Locate the cell with the specified text and output its (X, Y) center coordinate. 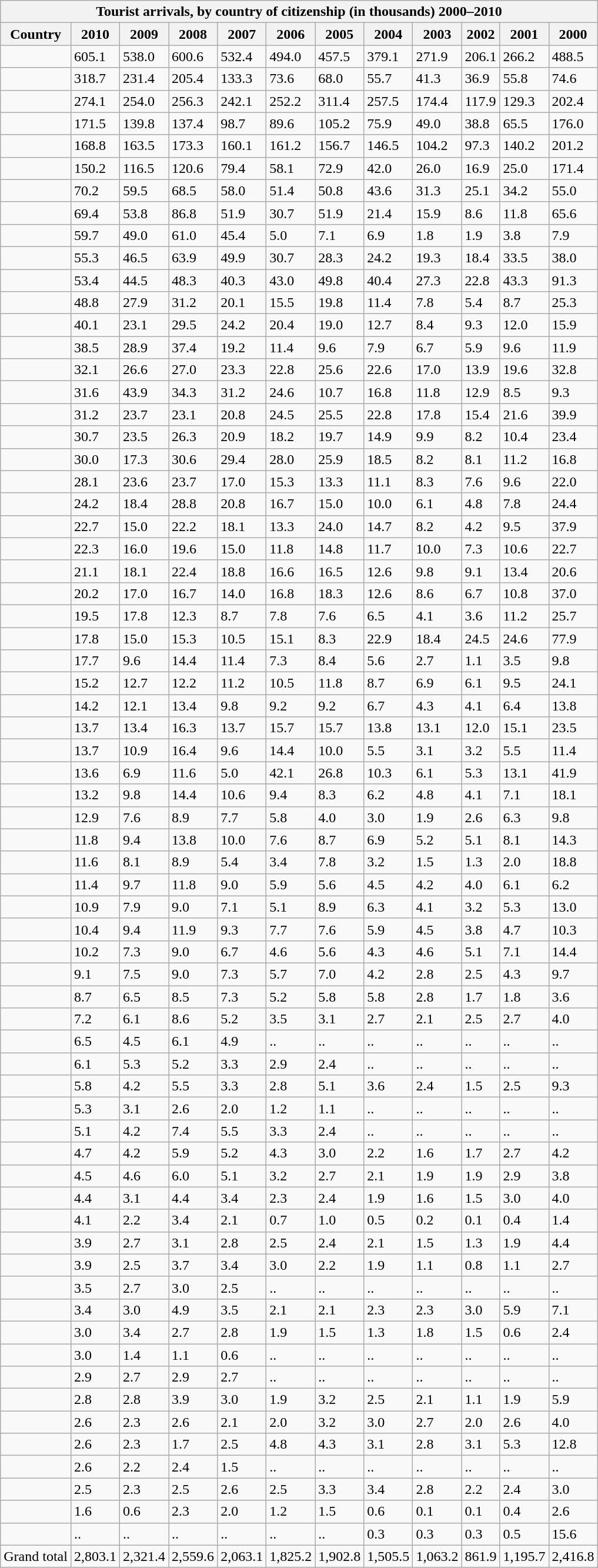
0.8 (481, 1265)
34.2 (524, 191)
133.3 (242, 79)
231.4 (145, 79)
22.0 (573, 482)
22.6 (388, 370)
Tourist arrivals, by country of citizenship (in thousands) 2000–2010 (299, 12)
59.7 (95, 235)
160.1 (242, 146)
17.3 (145, 459)
205.4 (193, 79)
242.1 (242, 101)
139.8 (145, 124)
49.9 (242, 258)
266.2 (524, 56)
3.7 (193, 1265)
1,825.2 (290, 1556)
14.7 (388, 526)
10.8 (524, 593)
2004 (388, 34)
50.8 (340, 191)
34.3 (193, 392)
7.0 (340, 974)
174.4 (437, 101)
20.6 (573, 571)
13.6 (95, 773)
18.5 (388, 459)
23.6 (145, 482)
202.4 (573, 101)
98.7 (242, 124)
48.3 (193, 281)
2006 (290, 34)
311.4 (340, 101)
16.3 (193, 728)
26.8 (340, 773)
89.6 (290, 124)
23.3 (242, 370)
59.5 (145, 191)
28.1 (95, 482)
206.1 (481, 56)
65.5 (524, 124)
146.5 (388, 146)
23.4 (573, 437)
15.6 (573, 1534)
2,803.1 (95, 1556)
6.4 (524, 706)
37.0 (573, 593)
40.4 (388, 281)
73.6 (290, 79)
7.4 (193, 1131)
2000 (573, 34)
43.9 (145, 392)
257.5 (388, 101)
32.8 (573, 370)
24.4 (573, 504)
21.6 (524, 415)
61.0 (193, 235)
10.2 (95, 952)
12.3 (193, 616)
68.5 (193, 191)
11.7 (388, 549)
1,063.2 (437, 1556)
53.8 (145, 213)
19.8 (340, 303)
120.6 (193, 168)
63.9 (193, 258)
14.9 (388, 437)
14.0 (242, 593)
43.6 (388, 191)
22.4 (193, 571)
13.0 (573, 907)
24.1 (573, 683)
156.7 (340, 146)
38.0 (573, 258)
1,195.7 (524, 1556)
25.5 (340, 415)
2001 (524, 34)
605.1 (95, 56)
74.6 (573, 79)
25.9 (340, 459)
25.3 (573, 303)
173.3 (193, 146)
19.5 (95, 616)
14.8 (340, 549)
2002 (481, 34)
41.9 (573, 773)
13.2 (95, 795)
1,505.5 (388, 1556)
Country (36, 34)
15.4 (481, 415)
254.0 (145, 101)
53.4 (95, 281)
15.5 (290, 303)
14.3 (573, 840)
12.2 (193, 683)
171.5 (95, 124)
17.7 (95, 661)
2,063.1 (242, 1556)
2,559.6 (193, 1556)
161.2 (290, 146)
9.9 (437, 437)
41.3 (437, 79)
79.4 (242, 168)
33.5 (524, 258)
31.3 (437, 191)
16.5 (340, 571)
Grand total (36, 1556)
274.1 (95, 101)
20.2 (95, 593)
7.5 (145, 974)
68.0 (340, 79)
28.8 (193, 504)
12.8 (573, 1444)
16.6 (290, 571)
18.2 (290, 437)
32.1 (95, 370)
2009 (145, 34)
48.8 (95, 303)
116.5 (145, 168)
27.0 (193, 370)
20.1 (242, 303)
488.5 (573, 56)
20.9 (242, 437)
201.2 (573, 146)
150.2 (95, 168)
26.3 (193, 437)
30.6 (193, 459)
65.6 (573, 213)
30.0 (95, 459)
70.2 (95, 191)
29.4 (242, 459)
117.9 (481, 101)
28.0 (290, 459)
22.9 (388, 638)
43.3 (524, 281)
19.0 (340, 325)
22.2 (193, 526)
43.0 (290, 281)
16.9 (481, 168)
10.7 (340, 392)
77.9 (573, 638)
58.0 (242, 191)
22.3 (95, 549)
45.4 (242, 235)
21.1 (95, 571)
252.2 (290, 101)
379.1 (388, 56)
19.7 (340, 437)
25.1 (481, 191)
26.6 (145, 370)
168.8 (95, 146)
1,902.8 (340, 1556)
6.0 (193, 1176)
24.0 (340, 526)
55.8 (524, 79)
21.4 (388, 213)
25.7 (573, 616)
2,416.8 (573, 1556)
49.8 (340, 281)
318.7 (95, 79)
15.2 (95, 683)
0.7 (290, 1220)
494.0 (290, 56)
86.8 (193, 213)
28.9 (145, 348)
5.7 (290, 974)
176.0 (573, 124)
14.2 (95, 706)
44.5 (145, 281)
29.5 (193, 325)
12.1 (145, 706)
42.1 (290, 773)
42.0 (388, 168)
861.9 (481, 1556)
2003 (437, 34)
140.2 (524, 146)
58.1 (290, 168)
25.6 (340, 370)
2007 (242, 34)
40.1 (95, 325)
75.9 (388, 124)
11.1 (388, 482)
19.2 (242, 348)
2,321.4 (145, 1556)
7.2 (95, 1019)
538.0 (145, 56)
36.9 (481, 79)
16.0 (145, 549)
27.3 (437, 281)
600.6 (193, 56)
25.0 (524, 168)
0.2 (437, 1220)
163.5 (145, 146)
2005 (340, 34)
51.4 (290, 191)
97.3 (481, 146)
20.4 (290, 325)
26.0 (437, 168)
137.4 (193, 124)
171.4 (573, 168)
55.7 (388, 79)
105.2 (340, 124)
27.9 (145, 303)
31.6 (95, 392)
37.4 (193, 348)
457.5 (340, 56)
13.9 (481, 370)
19.3 (437, 258)
55.0 (573, 191)
37.9 (573, 526)
72.9 (340, 168)
91.3 (573, 281)
2008 (193, 34)
256.3 (193, 101)
40.3 (242, 281)
271.9 (437, 56)
16.4 (193, 750)
18.3 (340, 593)
28.3 (340, 258)
55.3 (95, 258)
38.8 (481, 124)
39.9 (573, 415)
38.5 (95, 348)
532.4 (242, 56)
2010 (95, 34)
46.5 (145, 258)
104.2 (437, 146)
129.3 (524, 101)
69.4 (95, 213)
1.0 (340, 1220)
